From the cell containing the given text, extract its center point as (x, y) coordinate. 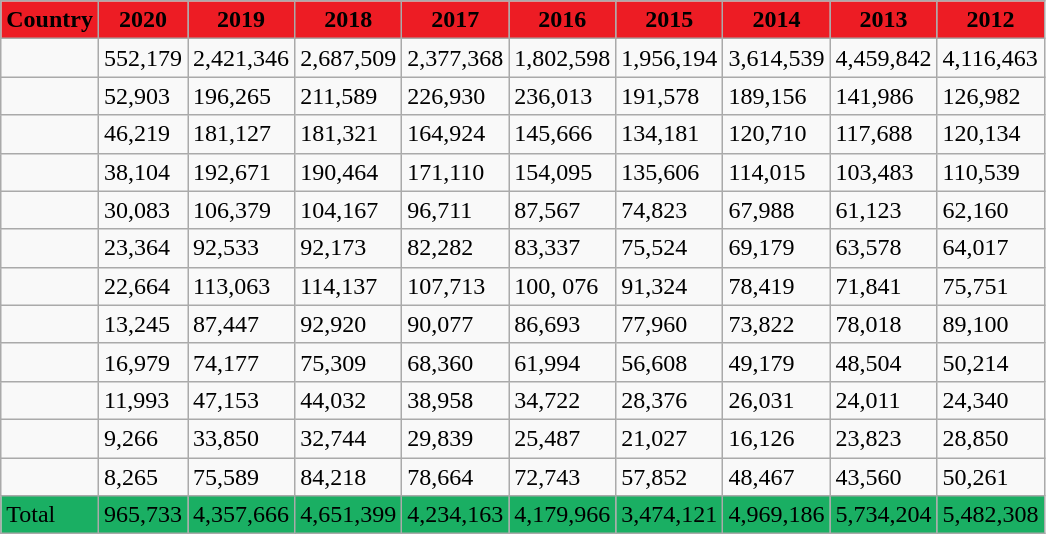
9,266 (142, 438)
141,986 (884, 96)
181,127 (242, 134)
75,524 (670, 248)
5,734,204 (884, 515)
68,360 (456, 362)
50,261 (990, 477)
75,309 (348, 362)
34,722 (562, 400)
47,153 (242, 400)
104,167 (348, 210)
61,123 (884, 210)
56,608 (670, 362)
25,487 (562, 438)
89,100 (990, 324)
74,177 (242, 362)
50,214 (990, 362)
72,743 (562, 477)
196,265 (242, 96)
64,017 (990, 248)
87,567 (562, 210)
8,265 (142, 477)
74,823 (670, 210)
84,218 (348, 477)
2016 (562, 20)
2013 (884, 20)
114,015 (776, 172)
211,589 (348, 96)
83,337 (562, 248)
4,234,163 (456, 515)
117,688 (884, 134)
2,687,509 (348, 58)
2019 (242, 20)
23,823 (884, 438)
3,614,539 (776, 58)
2020 (142, 20)
3,474,121 (670, 515)
5,482,308 (990, 515)
120,134 (990, 134)
1,956,194 (670, 58)
75,589 (242, 477)
107,713 (456, 286)
16,979 (142, 362)
135,606 (670, 172)
4,116,463 (990, 58)
92,533 (242, 248)
24,011 (884, 400)
43,560 (884, 477)
110,539 (990, 172)
4,459,842 (884, 58)
16,126 (776, 438)
33,850 (242, 438)
1,802,598 (562, 58)
77,960 (670, 324)
113,063 (242, 286)
96,711 (456, 210)
2,421,346 (242, 58)
100, 076 (562, 286)
61,994 (562, 362)
Country (50, 20)
2017 (456, 20)
29,839 (456, 438)
192,671 (242, 172)
67,988 (776, 210)
26,031 (776, 400)
92,173 (348, 248)
236,013 (562, 96)
2014 (776, 20)
154,095 (562, 172)
2018 (348, 20)
4,357,666 (242, 515)
87,447 (242, 324)
24,340 (990, 400)
189,156 (776, 96)
23,364 (142, 248)
191,578 (670, 96)
114,137 (348, 286)
78,664 (456, 477)
75,751 (990, 286)
63,578 (884, 248)
4,651,399 (348, 515)
11,993 (142, 400)
552,179 (142, 58)
Total (50, 515)
2015 (670, 20)
106,379 (242, 210)
145,666 (562, 134)
28,376 (670, 400)
103,483 (884, 172)
92,920 (348, 324)
52,903 (142, 96)
57,852 (670, 477)
28,850 (990, 438)
171,110 (456, 172)
69,179 (776, 248)
86,693 (562, 324)
38,104 (142, 172)
4,969,186 (776, 515)
4,179,966 (562, 515)
44,032 (348, 400)
62,160 (990, 210)
78,018 (884, 324)
49,179 (776, 362)
120,710 (776, 134)
965,733 (142, 515)
2012 (990, 20)
126,982 (990, 96)
71,841 (884, 286)
46,219 (142, 134)
30,083 (142, 210)
13,245 (142, 324)
164,924 (456, 134)
38,958 (456, 400)
21,027 (670, 438)
91,324 (670, 286)
22,664 (142, 286)
2,377,368 (456, 58)
32,744 (348, 438)
48,504 (884, 362)
73,822 (776, 324)
134,181 (670, 134)
190,464 (348, 172)
48,467 (776, 477)
226,930 (456, 96)
181,321 (348, 134)
82,282 (456, 248)
78,419 (776, 286)
90,077 (456, 324)
